Capture the cell that displays the provided text and extract its (X, Y) central coordinate. 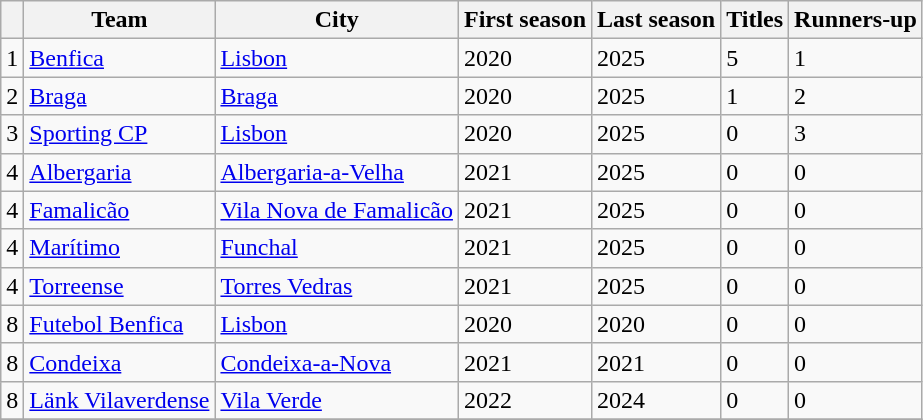
Torres Vedras (337, 286)
Team (120, 20)
Last season (656, 20)
2024 (656, 400)
Marítimo (120, 248)
Benfica (120, 58)
2022 (524, 400)
Futebol Benfica (120, 324)
Albergaria (120, 172)
Vila Verde (337, 400)
Famalicão (120, 210)
Albergaria-a-Velha (337, 172)
Titles (755, 20)
Torreense (120, 286)
Condeixa (120, 362)
Funchal (337, 248)
Condeixa-a-Nova (337, 362)
5 (755, 58)
City (337, 20)
Runners-up (856, 20)
First season (524, 20)
Länk Vilaverdense (120, 400)
Sporting CP (120, 134)
Vila Nova de Famalicão (337, 210)
